Capture the cell that displays the provided text and extract its [x, y] central coordinate. 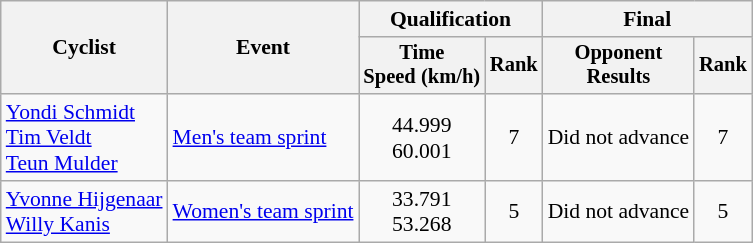
TimeSpeed (km/h) [422, 66]
Cyclist [84, 48]
Event [264, 48]
OpponentResults [619, 66]
Men's team sprint [264, 138]
44.99960.001 [422, 138]
Qualification [450, 19]
33.79153.268 [422, 212]
Yvonne HijgenaarWilly Kanis [84, 212]
Women's team sprint [264, 212]
Yondi SchmidtTim VeldtTeun Mulder [84, 138]
Final [648, 19]
